Detect which cell encompasses the target text, then output its [X, Y] center coordinate. 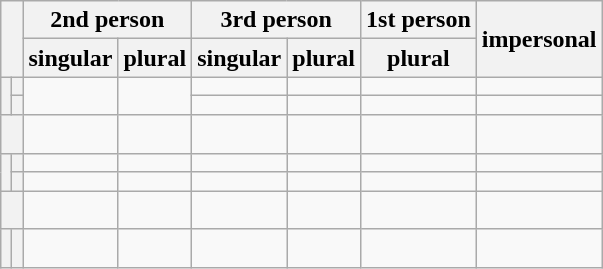
1st person [419, 20]
impersonal [539, 39]
2nd person [108, 20]
3rd person [276, 20]
